Extract the (X, Y) coordinate from the center of the cell holding the provided text.  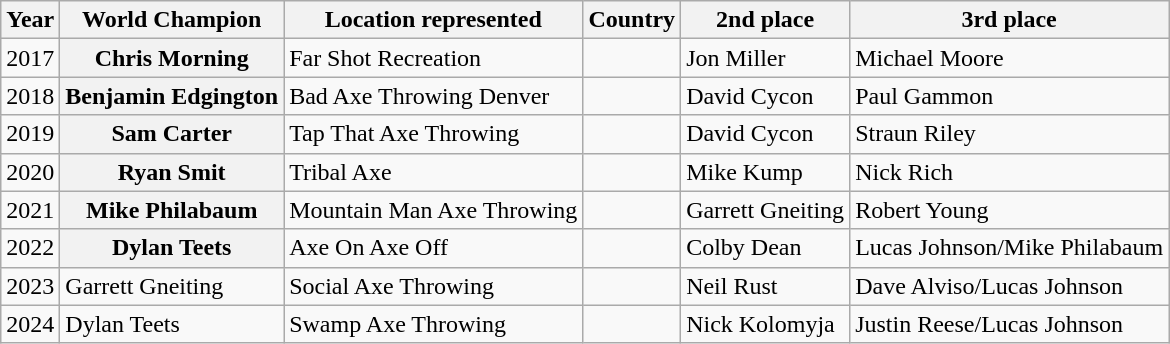
Ryan Smit (172, 172)
Jon Miller (766, 58)
Axe On Axe Off (434, 248)
Year (30, 20)
2019 (30, 134)
Straun Riley (1010, 134)
2nd place (766, 20)
Location represented (434, 20)
Neil Rust (766, 286)
Bad Axe Throwing Denver (434, 96)
Sam Carter (172, 134)
2022 (30, 248)
2021 (30, 210)
Robert Young (1010, 210)
Benjamin Edgington (172, 96)
Nick Kolomyja (766, 324)
2018 (30, 96)
Mike Kump (766, 172)
Nick Rich (1010, 172)
3rd place (1010, 20)
Tribal Axe (434, 172)
World Champion (172, 20)
Mike Philabaum (172, 210)
2024 (30, 324)
Mountain Man Axe Throwing (434, 210)
Lucas Johnson/Mike Philabaum (1010, 248)
Justin Reese/Lucas Johnson (1010, 324)
Far Shot Recreation (434, 58)
Tap That Axe Throwing (434, 134)
Paul Gammon (1010, 96)
Social Axe Throwing (434, 286)
Country (632, 20)
Chris Morning (172, 58)
2017 (30, 58)
2023 (30, 286)
Dave Alviso/Lucas Johnson (1010, 286)
2020 (30, 172)
Colby Dean (766, 248)
Swamp Axe Throwing (434, 324)
Michael Moore (1010, 58)
